Find where the given text appears and provide that cell's center as (X, Y) coordinate. 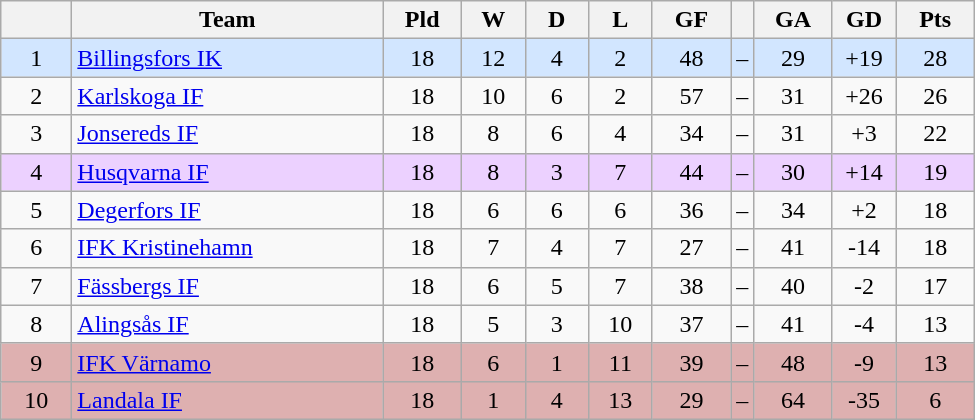
28 (936, 58)
38 (692, 286)
-35 (864, 400)
40 (794, 286)
-2 (864, 286)
12 (493, 58)
Team (228, 20)
Degerfors IF (228, 210)
L (621, 20)
+3 (864, 134)
-4 (864, 324)
GD (864, 20)
64 (794, 400)
IFK Värnamo (228, 362)
IFK Kristinehamn (228, 248)
-14 (864, 248)
+14 (864, 172)
GF (692, 20)
Fässbergs IF (228, 286)
GA (794, 20)
17 (936, 286)
Pld (422, 20)
30 (794, 172)
26 (936, 96)
11 (621, 362)
+2 (864, 210)
Pts (936, 20)
Billingsfors IK (228, 58)
Landala IF (228, 400)
22 (936, 134)
Karlskoga IF (228, 96)
57 (692, 96)
27 (692, 248)
Jonsereds IF (228, 134)
-9 (864, 362)
Husqvarna IF (228, 172)
+26 (864, 96)
19 (936, 172)
D (557, 20)
+19 (864, 58)
39 (692, 362)
W (493, 20)
36 (692, 210)
37 (692, 324)
Alingsås IF (228, 324)
44 (692, 172)
9 (36, 362)
